Locate the cell with the specified text and output its [x, y] center coordinate. 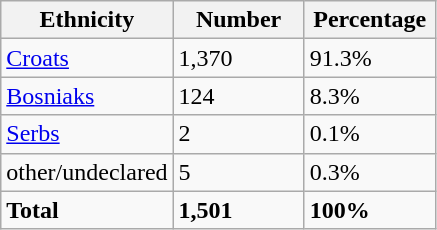
5 [238, 172]
8.3% [370, 96]
Number [238, 20]
Bosniaks [87, 96]
91.3% [370, 58]
1,370 [238, 58]
100% [370, 210]
124 [238, 96]
0.1% [370, 134]
Croats [87, 58]
0.3% [370, 172]
Total [87, 210]
2 [238, 134]
1,501 [238, 210]
other/undeclared [87, 172]
Percentage [370, 20]
Serbs [87, 134]
Ethnicity [87, 20]
